Capture the cell that displays the provided text and extract its [X, Y] central coordinate. 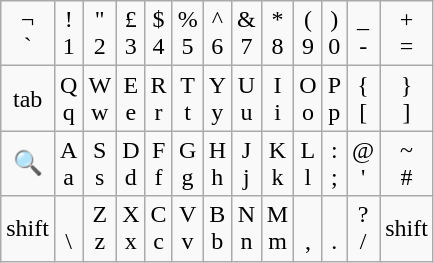
L l [308, 164]
G g [188, 164]
tab [28, 98]
J j [247, 164]
~ # [407, 164]
H h [217, 164]
D d [131, 164]
* 8 [277, 34]
B b [217, 228]
Q q [68, 98]
Y y [217, 98]
M m [277, 228]
" 2 [100, 34]
C c [158, 228]
K k [277, 164]
W w [100, 98]
@ ' [364, 164]
. [334, 228]
) 0 [334, 34]
T t [188, 98]
U u [247, 98]
O o [308, 98]
I i [277, 98]
£ 3 [131, 34]
& 7 [247, 34]
🔍 [28, 164]
_ - [364, 34]
F f [158, 164]
\ [68, 228]
% 5 [188, 34]
+ = [407, 34]
{ [ [364, 98]
$ 4 [158, 34]
R r [158, 98]
E e [131, 98]
N n [247, 228]
( 9 [308, 34]
^ 6 [217, 34]
S s [100, 164]
? / [364, 228]
P p [334, 98]
Z z [100, 228]
} ] [407, 98]
: ; [334, 164]
V v [188, 228]
A a [68, 164]
, [308, 228]
! 1 [68, 34]
X x [131, 228]
¬ ` [28, 34]
